Pinpoint the cell where the given text exists, returning its [x, y] midpoint coordinate. 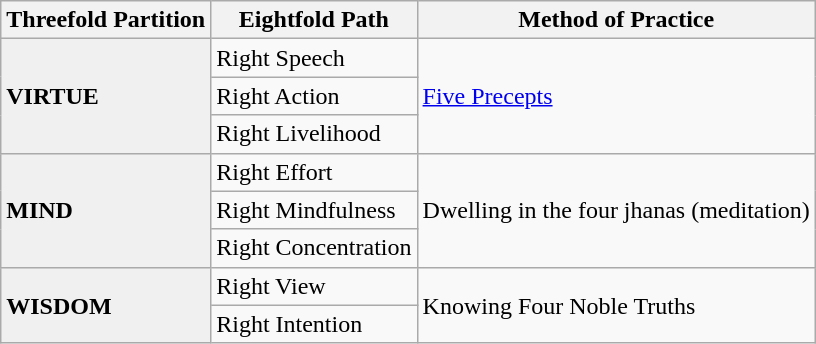
MIND [106, 210]
Eightfold Path [314, 20]
Right Concentration [314, 248]
Right View [314, 286]
Right Intention [314, 324]
Dwelling in the four jhanas (meditation) [616, 210]
VIRTUE [106, 96]
Right Effort [314, 172]
Five Precepts [616, 96]
WISDOM [106, 305]
Right Mindfulness [314, 210]
Knowing Four Noble Truths [616, 305]
Right Action [314, 96]
Right Speech [314, 58]
Method of Practice [616, 20]
Threefold Partition [106, 20]
Right Livelihood [314, 134]
